Provide the (X, Y) coordinate of the cell's center where the given text is located.  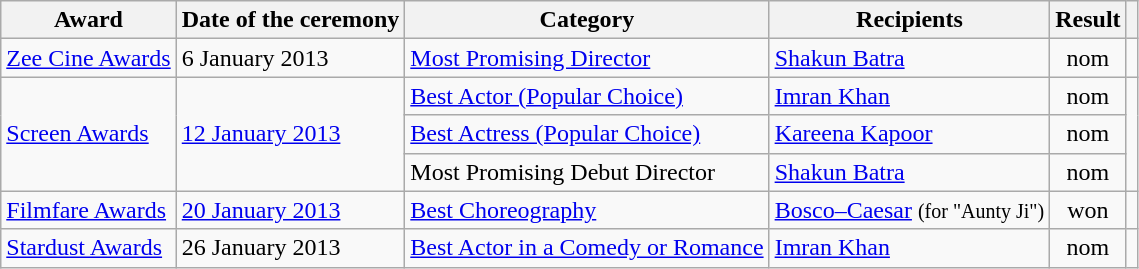
26 January 2013 (290, 248)
Best Choreography (587, 210)
Category (587, 20)
Filmfare Awards (88, 210)
Kareena Kapoor (910, 134)
won (1088, 210)
Best Actress (Popular Choice) (587, 134)
Best Actor in a Comedy or Romance (587, 248)
Recipients (910, 20)
Screen Awards (88, 134)
6 January 2013 (290, 58)
Bosco–Caesar (for "Aunty Ji") (910, 210)
Date of the ceremony (290, 20)
12 January 2013 (290, 134)
Stardust Awards (88, 248)
Award (88, 20)
20 January 2013 (290, 210)
Result (1088, 20)
Zee Cine Awards (88, 58)
Most Promising Director (587, 58)
Most Promising Debut Director (587, 172)
Best Actor (Popular Choice) (587, 96)
